Pinpoint the cell where the given text exists, returning its (x, y) midpoint coordinate. 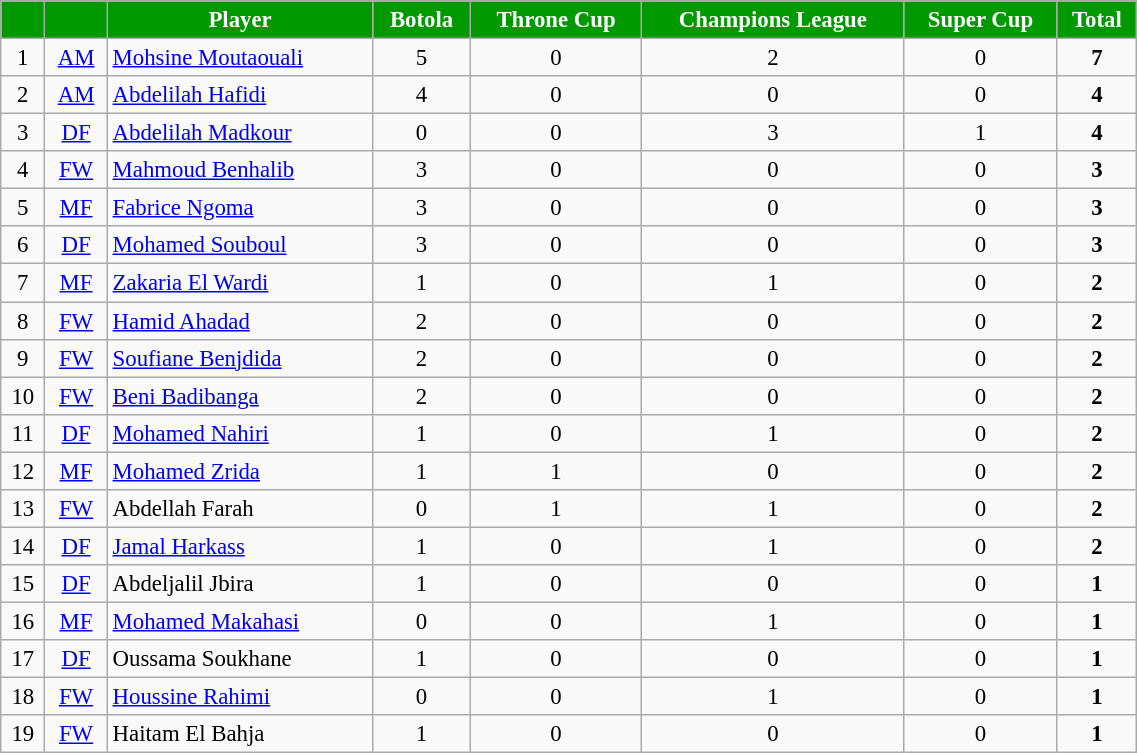
Mahmoud Benhalib (240, 170)
Houssine Rahimi (240, 697)
8 (23, 321)
Player (240, 20)
17 (23, 659)
Mohamed Makahasi (240, 621)
Mohamed Nahiri (240, 433)
Hamid Ahadad (240, 321)
Haitam El Bahja (240, 734)
Jamal Harkass (240, 546)
Botola (422, 20)
10 (23, 396)
13 (23, 509)
11 (23, 433)
Mohamed Souboul (240, 245)
12 (23, 471)
18 (23, 697)
Throne Cup (556, 20)
Abdelilah Hafidi (240, 95)
Abdelilah Madkour (240, 133)
Total (1097, 20)
Fabrice Ngoma (240, 208)
Mohsine Moutaouali (240, 58)
19 (23, 734)
6 (23, 245)
14 (23, 546)
9 (23, 358)
Oussama Soukhane (240, 659)
Abdeljalil Jbira (240, 584)
Soufiane Benjdida (240, 358)
Mohamed Zrida (240, 471)
Champions League (773, 20)
16 (23, 621)
Abdellah Farah (240, 509)
Super Cup (980, 20)
Beni Badibanga (240, 396)
15 (23, 584)
Zakaria El Wardi (240, 283)
